Return the (x, y) coordinate for the center point of the cell that contains the specified text.  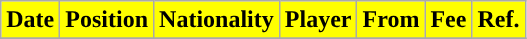
From (391, 20)
Date (30, 20)
Position (107, 20)
Ref. (498, 20)
Fee (448, 20)
Player (318, 20)
Nationality (217, 20)
